Output the (X, Y) coordinate of the center of the cell containing the given text.  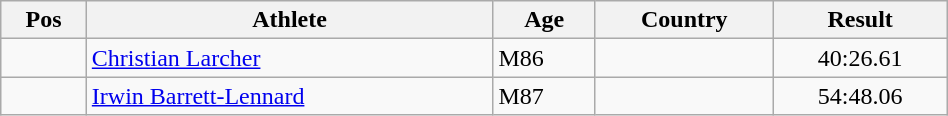
Athlete (290, 20)
M87 (544, 96)
M86 (544, 58)
Age (544, 20)
Pos (44, 20)
Christian Larcher (290, 58)
Irwin Barrett-Lennard (290, 96)
Country (684, 20)
Result (860, 20)
40:26.61 (860, 58)
54:48.06 (860, 96)
